Find where the given text appears and provide that cell's center as (x, y) coordinate. 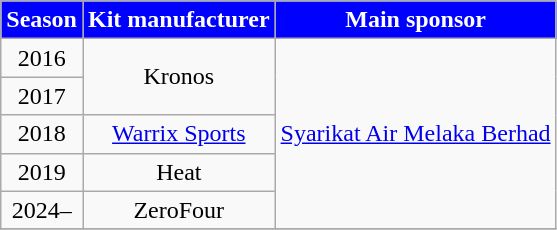
Warrix Sports (178, 134)
2016 (42, 58)
Kit manufacturer (178, 20)
2018 (42, 134)
2017 (42, 96)
ZeroFour (178, 210)
2024– (42, 210)
2019 (42, 172)
Season (42, 20)
Main sponsor (416, 20)
Kronos (178, 77)
Heat (178, 172)
Syarikat Air Melaka Berhad (416, 134)
